Pinpoint the cell where the given text exists, returning its [x, y] midpoint coordinate. 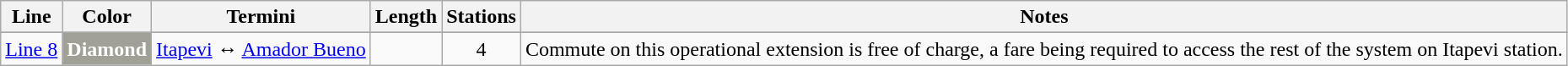
Termini [261, 17]
Line 8 [32, 49]
Diamond [107, 49]
Length [406, 17]
Color [107, 17]
4 [482, 49]
Stations [482, 17]
Itapevi ↔ Amador Bueno [261, 49]
Line [32, 17]
Notes [1044, 17]
Commute on this operational extension is free of charge, a fare being required to access the rest of the system on Itapevi station. [1044, 49]
